Search for the cell housing the specified text and yield its [X, Y] center coordinate. 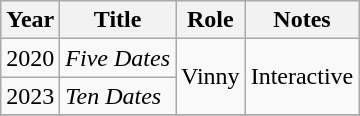
Vinny [211, 77]
Five Dates [118, 58]
Notes [302, 20]
Ten Dates [118, 96]
2023 [30, 96]
Role [211, 20]
Title [118, 20]
Interactive [302, 77]
2020 [30, 58]
Year [30, 20]
